Determine the [X, Y] coordinate at the center of the cell enclosing the given text.  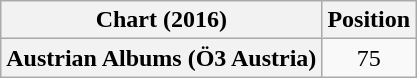
75 [369, 58]
Position [369, 20]
Austrian Albums (Ö3 Austria) [162, 58]
Chart (2016) [162, 20]
